Scan for the cell matching the given text and deliver its (x, y) coordinate at center. 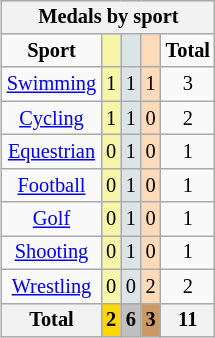
Shooting (52, 253)
Wrestling (52, 286)
Sport (52, 51)
Swimming (52, 84)
11 (188, 320)
Golf (52, 219)
Equestrian (52, 152)
Football (52, 185)
Cycling (52, 118)
6 (131, 320)
Medals by sport (108, 17)
